From the cell containing the given text, extract its center point as (X, Y) coordinate. 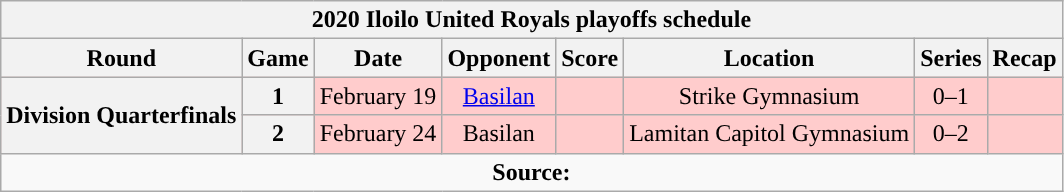
February 24 (378, 134)
Game (278, 58)
Date (378, 58)
Strike Gymnasium (770, 96)
Round (122, 58)
0–1 (951, 96)
0–2 (951, 134)
Division Quarterfinals (122, 115)
1 (278, 96)
Series (951, 58)
February 19 (378, 96)
Lamitan Capitol Gymnasium (770, 134)
Location (770, 58)
Score (590, 58)
Source: (532, 172)
Recap (1024, 58)
2020 Iloilo United Royals playoffs schedule (532, 20)
2 (278, 134)
Opponent (499, 58)
